Provide the (X, Y) coordinate of the cell's center where the given text is located.  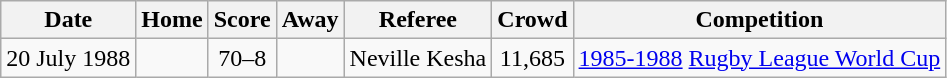
Competition (760, 20)
Referee (418, 20)
Neville Kesha (418, 58)
Score (242, 20)
11,685 (532, 58)
70–8 (242, 58)
20 July 1988 (68, 58)
Date (68, 20)
Home (172, 20)
1985-1988 Rugby League World Cup (760, 58)
Crowd (532, 20)
Away (310, 20)
